Pinpoint the cell where the given text exists, returning its [X, Y] midpoint coordinate. 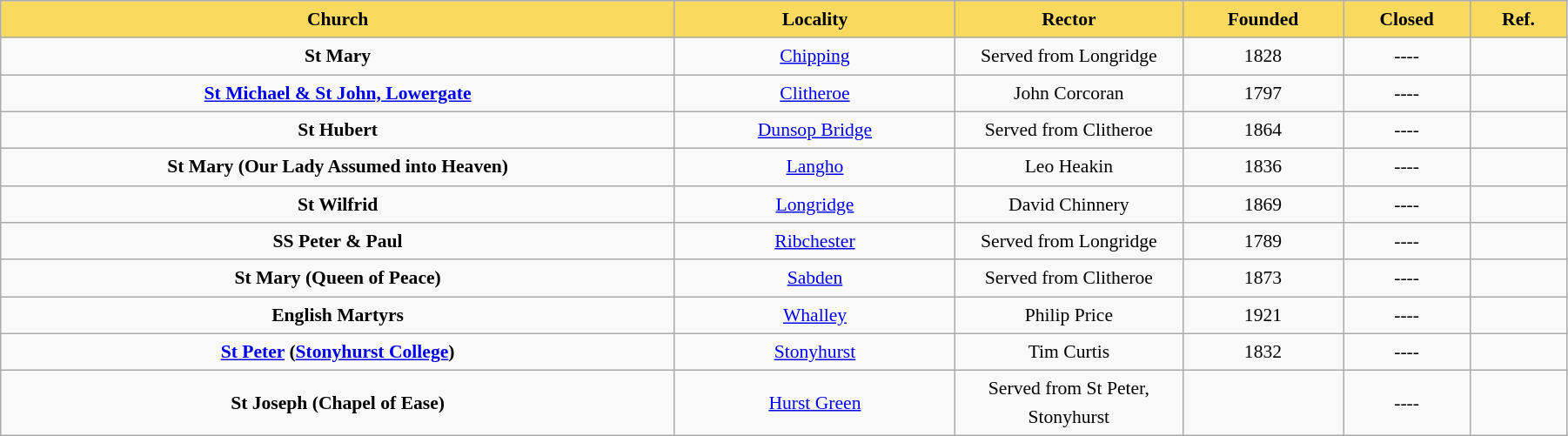
Longridge [814, 205]
Chipping [814, 57]
Founded [1263, 19]
SS Peter & Paul [338, 242]
Philip Price [1069, 315]
St Michael & St John, Lowergate [338, 94]
Served from St Peter, Stonyhurst [1069, 404]
Hurst Green [814, 404]
St Mary [338, 57]
Sabden [814, 278]
St Mary (Queen of Peace) [338, 278]
Clitheroe [814, 94]
1836 [1263, 167]
St Wilfrid [338, 205]
St Hubert [338, 131]
Rector [1069, 19]
1864 [1263, 131]
Dunsop Bridge [814, 131]
1797 [1263, 94]
Leo Heakin [1069, 167]
English Martyrs [338, 315]
St Joseph (Chapel of Ease) [338, 404]
1828 [1263, 57]
Tim Curtis [1069, 353]
1869 [1263, 205]
Langho [814, 167]
David Chinnery [1069, 205]
Whalley [814, 315]
Ribchester [814, 242]
St Mary (Our Lady Assumed into Heaven) [338, 167]
1789 [1263, 242]
1873 [1263, 278]
Closed [1407, 19]
Stonyhurst [814, 353]
Church [338, 19]
Ref. [1518, 19]
Locality [814, 19]
1921 [1263, 315]
John Corcoran [1069, 94]
St Peter (Stonyhurst College) [338, 353]
1832 [1263, 353]
